For the text-containing cell, return its midpoint in (x, y) coordinate format. 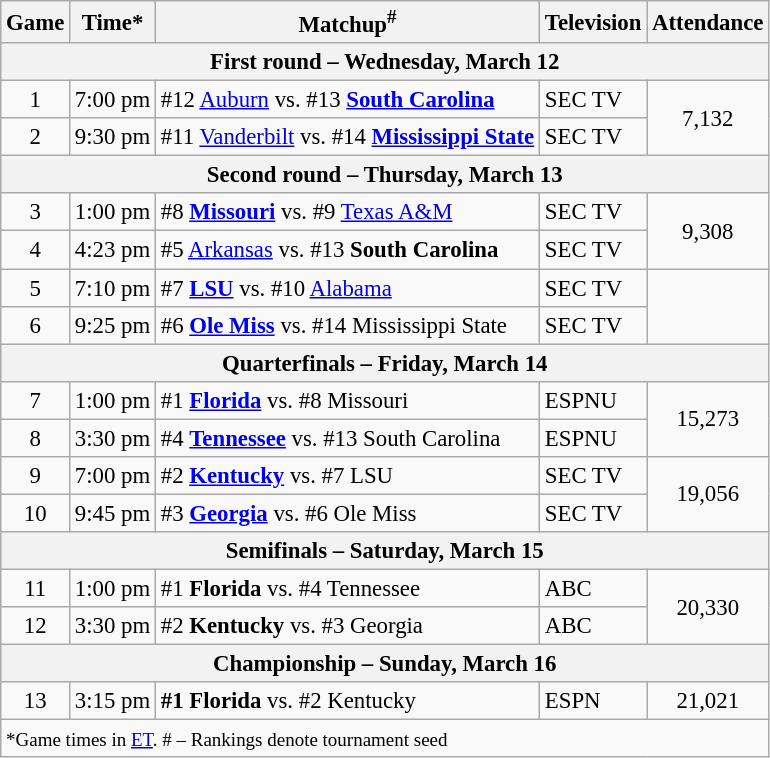
#11 Vanderbilt vs. #14 Mississippi State (347, 137)
20,330 (708, 606)
#1 Florida vs. #8 Missouri (347, 400)
Championship – Sunday, March 16 (385, 664)
Matchup# (347, 22)
15,273 (708, 418)
7,132 (708, 118)
#1 Florida vs. #2 Kentucky (347, 701)
9:30 pm (113, 137)
6 (36, 325)
#8 Missouri vs. #9 Texas A&M (347, 213)
4 (36, 250)
3:15 pm (113, 701)
9,308 (708, 232)
Game (36, 22)
11 (36, 588)
#5 Arkansas vs. #13 South Carolina (347, 250)
Second round – Thursday, March 13 (385, 175)
8 (36, 438)
7 (36, 400)
Television (594, 22)
#6 Ole Miss vs. #14 Mississippi State (347, 325)
9:45 pm (113, 513)
Semifinals – Saturday, March 15 (385, 551)
10 (36, 513)
12 (36, 626)
21,021 (708, 701)
#4 Tennessee vs. #13 South Carolina (347, 438)
ESPN (594, 701)
Quarterfinals – Friday, March 14 (385, 363)
9 (36, 476)
*Game times in ET. # – Rankings denote tournament seed (385, 739)
#12 Auburn vs. #13 South Carolina (347, 100)
#2 Kentucky vs. #7 LSU (347, 476)
First round – Wednesday, March 12 (385, 62)
Attendance (708, 22)
4:23 pm (113, 250)
3 (36, 213)
2 (36, 137)
#7 LSU vs. #10 Alabama (347, 288)
Time* (113, 22)
13 (36, 701)
7:10 pm (113, 288)
19,056 (708, 494)
#2 Kentucky vs. #3 Georgia (347, 626)
5 (36, 288)
#1 Florida vs. #4 Tennessee (347, 588)
#3 Georgia vs. #6 Ole Miss (347, 513)
1 (36, 100)
9:25 pm (113, 325)
